For the text-containing cell, return its midpoint in [x, y] coordinate format. 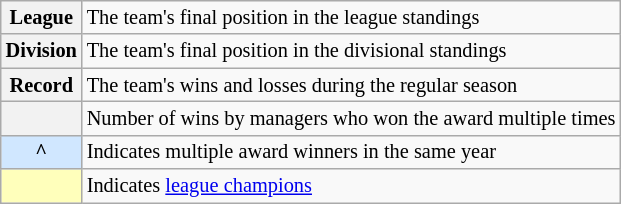
League [42, 17]
^ [42, 152]
Number of wins by managers who won the award multiple times [352, 118]
The team's final position in the league standings [352, 17]
Indicates league champions [352, 186]
The team's wins and losses during the regular season [352, 85]
Indicates multiple award winners in the same year [352, 152]
Division [42, 51]
Record [42, 85]
The team's final position in the divisional standings [352, 51]
